Return (X, Y) of the center of cell containing provided text 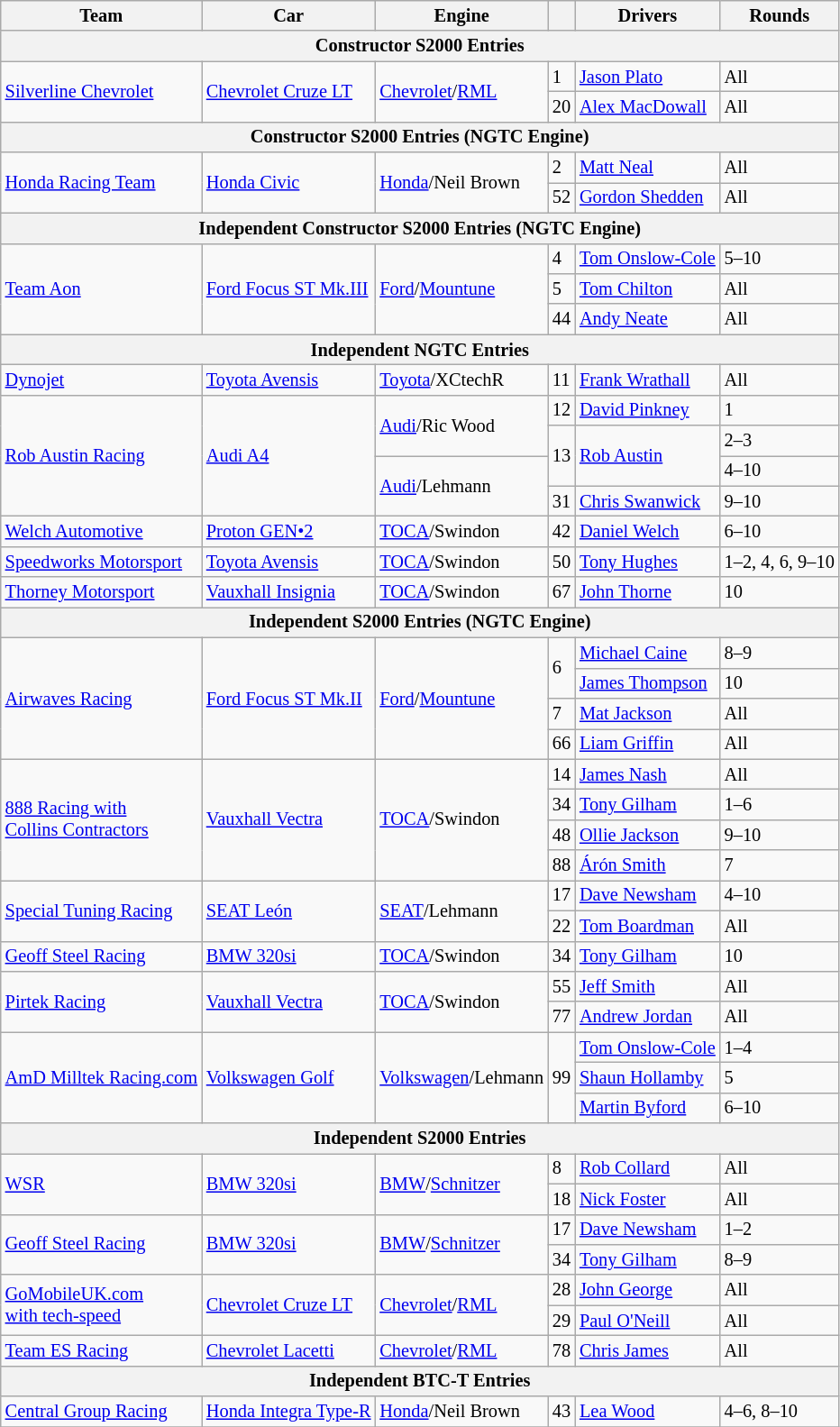
Tom Chilton (647, 288)
2–3 (780, 441)
11 (562, 380)
Thorney Motorsport (101, 592)
Ollie Jackson (647, 835)
5–10 (780, 259)
1–4 (780, 1047)
Airwaves Racing (101, 698)
Árón Smith (647, 865)
4 (562, 259)
Ford Focus ST Mk.III (288, 288)
Matt Neal (647, 168)
Tom Boardman (647, 926)
99 (562, 1078)
20 (562, 106)
Tony Hughes (647, 562)
43 (562, 1412)
Alex MacDowall (647, 106)
Rob Collard (647, 1168)
Team ES Racing (101, 1350)
Independent S2000 Entries (420, 1139)
Vauxhall Insignia (288, 592)
Constructor S2000 Entries (420, 46)
Team Aon (101, 288)
Special Tuning Racing (101, 910)
Honda Integra Type-R (288, 1412)
SEAT/Lehmann (461, 910)
Chevrolet Lacetti (288, 1350)
Team (101, 15)
Jason Plato (647, 77)
52 (562, 197)
Car (288, 15)
Frank Wrathall (647, 380)
50 (562, 562)
8 (562, 1168)
Andy Neate (647, 319)
Andrew Jordan (647, 1017)
Proton GEN•2 (288, 531)
John Thorne (647, 592)
88 (562, 865)
Dynojet (101, 380)
Independent BTC-T Entries (420, 1381)
Independent Constructor S2000 Entries (NGTC Engine) (420, 228)
66 (562, 744)
Engine (461, 15)
Rob Austin (647, 456)
78 (562, 1350)
18 (562, 1199)
Independent NGTC Entries (420, 350)
31 (562, 501)
Silverline Chevrolet (101, 92)
David Pinkney (647, 410)
Drivers (647, 15)
James Nash (647, 774)
Paul O'Neill (647, 1321)
Audi A4 (288, 456)
1–2 (780, 1230)
Speedworks Motorsport (101, 562)
Nick Foster (647, 1199)
28 (562, 1290)
Pirtek Racing (101, 1001)
Martin Byford (647, 1108)
44 (562, 319)
Jeff Smith (647, 986)
Honda Racing Team (101, 182)
42 (562, 531)
Welch Automotive (101, 531)
Constructor S2000 Entries (NGTC Engine) (420, 137)
Volkswagen/Lehmann (461, 1078)
Lea Wood (647, 1412)
Gordon Shedden (647, 197)
Liam Griffin (647, 744)
AmD Milltek Racing.com (101, 1078)
John George (647, 1290)
SEAT León (288, 910)
Ford Focus ST Mk.II (288, 698)
67 (562, 592)
Toyota/XCtechR (461, 380)
Central Group Racing (101, 1412)
1–6 (780, 804)
48 (562, 835)
Independent S2000 Entries (NGTC Engine) (420, 622)
GoMobileUK.comwith tech-speed (101, 1305)
12 (562, 410)
22 (562, 926)
13 (562, 456)
Daniel Welch (647, 531)
888 Racing withCollins Contractors (101, 820)
55 (562, 986)
Mat Jackson (647, 713)
29 (562, 1321)
14 (562, 774)
Shaun Hollamby (647, 1077)
77 (562, 1017)
2 (562, 168)
Volkswagen Golf (288, 1078)
4–6, 8–10 (780, 1412)
Audi/Lehmann (461, 485)
6 (562, 667)
WSR (101, 1183)
Audi/Ric Wood (461, 425)
James Thompson (647, 683)
Rounds (780, 15)
Michael Caine (647, 653)
1–2, 4, 6, 9–10 (780, 562)
Rob Austin Racing (101, 456)
Honda Civic (288, 182)
Chris James (647, 1350)
Chris Swanwick (647, 501)
